Identify which cell holds the provided text, then report its [x, y] central coordinate. 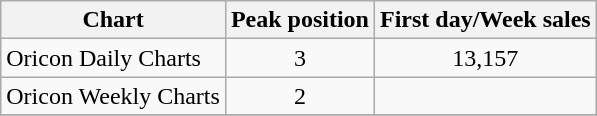
Oricon Daily Charts [114, 58]
3 [300, 58]
Oricon Weekly Charts [114, 96]
13,157 [485, 58]
2 [300, 96]
Chart [114, 20]
Peak position [300, 20]
First day/Week sales [485, 20]
